Return [X, Y] of the center of cell containing provided text 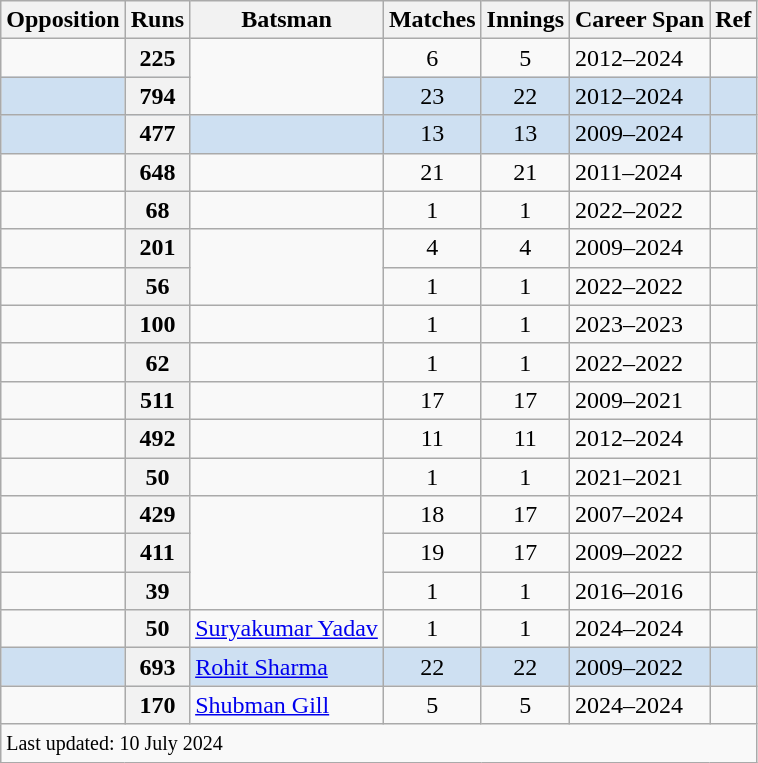
100 [157, 324]
2021–2021 [640, 477]
56 [157, 286]
Runs [157, 20]
429 [157, 515]
Opposition [63, 20]
Shubman Gill [287, 705]
Suryakumar Yadav [287, 629]
2007–2024 [640, 515]
68 [157, 210]
411 [157, 553]
23 [432, 96]
Last updated: 10 July 2024 [379, 743]
Batsman [287, 20]
Rohit Sharma [287, 667]
Matches [432, 20]
19 [432, 553]
794 [157, 96]
201 [157, 248]
511 [157, 400]
6 [432, 58]
170 [157, 705]
Career Span [640, 20]
18 [432, 515]
2009–2021 [640, 400]
693 [157, 667]
Innings [525, 20]
477 [157, 134]
2011–2024 [640, 172]
62 [157, 362]
225 [157, 58]
Ref [734, 20]
648 [157, 172]
492 [157, 438]
2023–2023 [640, 324]
39 [157, 591]
2016–2016 [640, 591]
